Extract the [x, y] coordinate from the center of the cell holding the provided text.  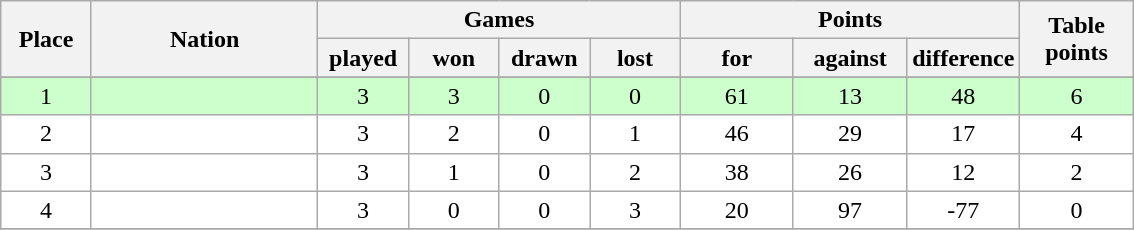
against [850, 58]
Games [499, 20]
won [454, 58]
38 [736, 172]
61 [736, 96]
played [364, 58]
26 [850, 172]
Place [46, 39]
for [736, 58]
13 [850, 96]
20 [736, 210]
48 [964, 96]
Tablepoints [1076, 39]
lost [636, 58]
Points [850, 20]
17 [964, 134]
46 [736, 134]
97 [850, 210]
Nation [204, 39]
29 [850, 134]
drawn [544, 58]
6 [1076, 96]
-77 [964, 210]
difference [964, 58]
12 [964, 172]
